Capture the cell that displays the provided text and extract its [X, Y] central coordinate. 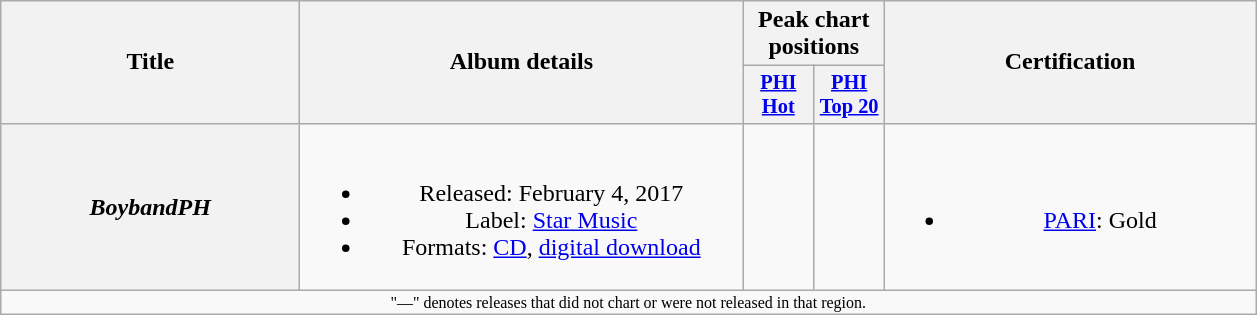
BoybandPH [150, 206]
Released: February 4, 2017Label: Star MusicFormats: CD, digital download [522, 206]
Certification [1070, 62]
Title [150, 62]
PARI: Gold [1070, 206]
PHITop 20 [850, 95]
Peak chart positions [814, 34]
PHIHot [778, 95]
"—" denotes releases that did not chart or were not released in that region. [628, 303]
Album details [522, 62]
